Extract the (X, Y) coordinate from the center of the cell holding the provided text.  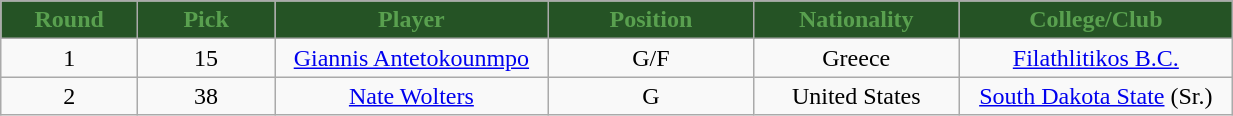
Filathlitikos B.C. (1096, 58)
Position (650, 20)
Nate Wolters (411, 96)
South Dakota State (Sr.) (1096, 96)
1 (70, 58)
Greece (856, 58)
Nationality (856, 20)
Round (70, 20)
Pick (206, 20)
United States (856, 96)
College/Club (1096, 20)
38 (206, 96)
15 (206, 58)
Giannis Antetokounmpo (411, 58)
Player (411, 20)
2 (70, 96)
G (650, 96)
G/F (650, 58)
